Search for the cell housing the specified text and yield its [X, Y] center coordinate. 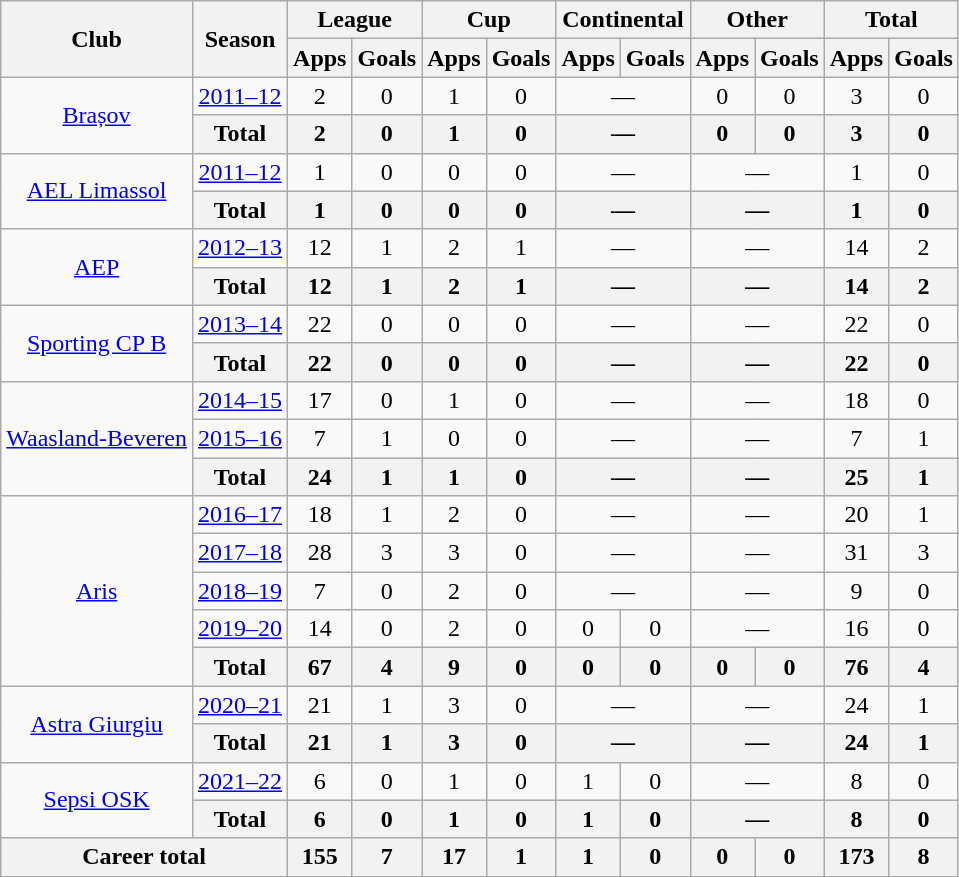
Sepsi OSK [97, 800]
2017–18 [240, 553]
Club [97, 39]
76 [856, 667]
2012–13 [240, 248]
Waasland-Beveren [97, 438]
155 [320, 857]
28 [320, 553]
Aris [97, 591]
Continental [623, 20]
25 [856, 477]
Sporting CP B [97, 343]
League [355, 20]
20 [856, 515]
2014–15 [240, 400]
2018–19 [240, 591]
Cup [489, 20]
173 [856, 857]
Astra Giurgiu [97, 724]
AEL Limassol [97, 191]
Career total [144, 857]
16 [856, 629]
2020–21 [240, 705]
2019–20 [240, 629]
2016–17 [240, 515]
2013–14 [240, 324]
Season [240, 39]
Other [757, 20]
31 [856, 553]
67 [320, 667]
2015–16 [240, 438]
AEP [97, 267]
Brașov [97, 115]
2021–22 [240, 781]
